Return [X, Y] of the center of cell containing provided text 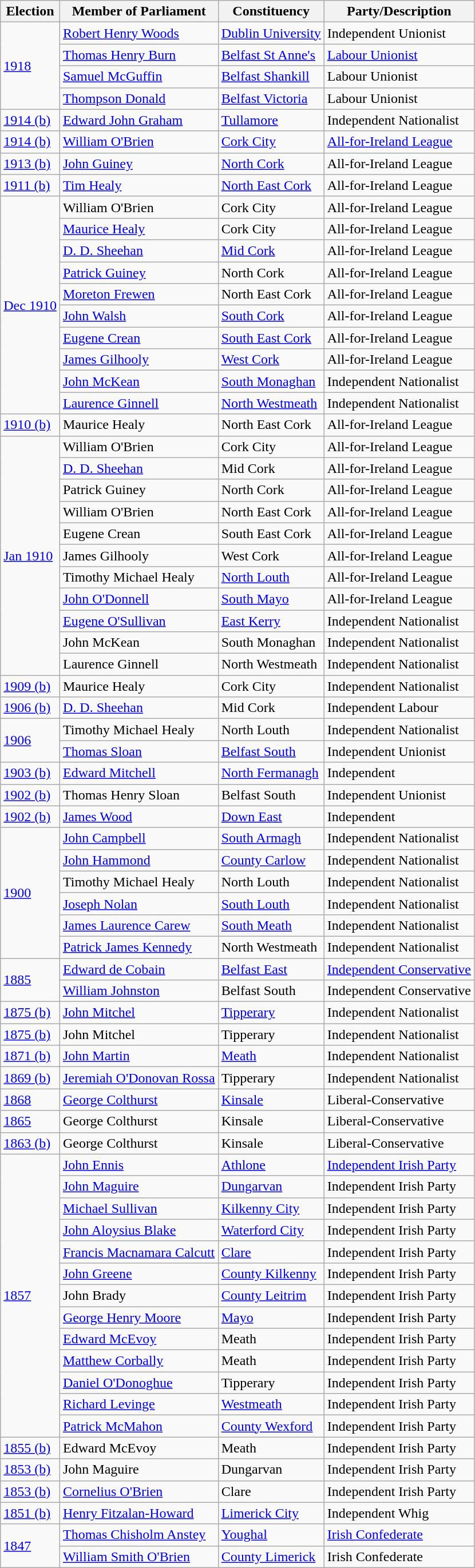
John Greene [138, 1273]
Thomas Sloan [138, 751]
William Smith O'Brien [138, 1557]
South Cork [271, 316]
John Ennis [138, 1165]
1847 [30, 1546]
County Limerick [271, 1557]
Henry Fitzalan-Howard [138, 1513]
Youghal [271, 1535]
Kilkenny City [271, 1208]
Belfast St Anne's [271, 55]
Waterford City [271, 1230]
John Martin [138, 1056]
James Wood [138, 817]
South Meath [271, 925]
Samuel McGuffin [138, 77]
Dublin University [271, 33]
Tim Healy [138, 185]
Party/Description [399, 11]
1906 (b) [30, 708]
1855 (b) [30, 1448]
Athlone [271, 1165]
Matthew Corbally [138, 1361]
Member of Parliament [138, 11]
Robert Henry Woods [138, 33]
South Armagh [271, 838]
Eugene O'Sullivan [138, 620]
Joseph Nolan [138, 904]
East Kerry [271, 620]
1909 (b) [30, 686]
Edward de Cobain [138, 969]
Dec 1910 [30, 305]
Francis Macnamara Calcutt [138, 1252]
Jan 1910 [30, 556]
1851 (b) [30, 1513]
Thomas Henry Sloan [138, 795]
James Laurence Carew [138, 925]
North Fermanagh [271, 773]
1871 (b) [30, 1056]
Independent Labour [399, 708]
Westmeath [271, 1404]
Thompson Donald [138, 98]
John Guiney [138, 164]
John O'Donnell [138, 599]
Belfast Shankill [271, 77]
William Johnston [138, 991]
Richard Levinge [138, 1404]
South Louth [271, 904]
John Campbell [138, 838]
1903 (b) [30, 773]
Mayo [271, 1317]
1911 (b) [30, 185]
Moreton Frewen [138, 295]
Constituency [271, 11]
1906 [30, 741]
Tullamore [271, 120]
John Hammond [138, 860]
Thomas Henry Burn [138, 55]
County Kilkenny [271, 1273]
1865 [30, 1121]
Belfast Victoria [271, 98]
Edward John Graham [138, 120]
Belfast East [271, 969]
John Walsh [138, 316]
County Carlow [271, 860]
1913 (b) [30, 164]
Independent Whig [399, 1513]
1863 (b) [30, 1143]
County Leitrim [271, 1295]
South Mayo [271, 599]
Election [30, 11]
1918 [30, 66]
Michael Sullivan [138, 1208]
Edward Mitchell [138, 773]
John Brady [138, 1295]
Jeremiah O'Donovan Rossa [138, 1078]
Patrick McMahon [138, 1426]
Thomas Chisholm Anstey [138, 1535]
1885 [30, 980]
Limerick City [271, 1513]
Patrick James Kennedy [138, 947]
Down East [271, 817]
1900 [30, 893]
John Aloysius Blake [138, 1230]
George Henry Moore [138, 1317]
County Wexford [271, 1426]
1868 [30, 1100]
Cornelius O'Brien [138, 1491]
1910 (b) [30, 425]
1857 [30, 1296]
1869 (b) [30, 1078]
Daniel O'Donoghue [138, 1383]
